Detect which cell encompasses the target text, then output its [X, Y] center coordinate. 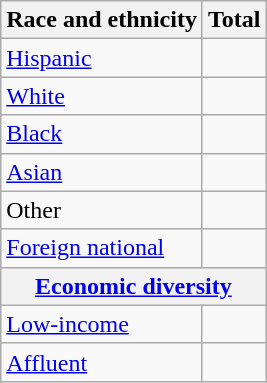
Black [102, 134]
Total [234, 20]
Other [102, 210]
Race and ethnicity [102, 20]
Economic diversity [134, 286]
Affluent [102, 362]
Low-income [102, 324]
Asian [102, 172]
Foreign national [102, 248]
White [102, 96]
Hispanic [102, 58]
